For the text-containing cell, return its midpoint in [X, Y] coordinate format. 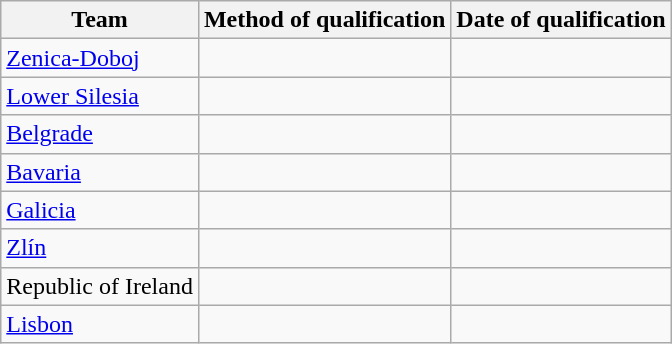
Lower Silesia [100, 96]
Method of qualification [324, 20]
Belgrade [100, 134]
Zlín [100, 248]
Republic of Ireland [100, 286]
Team [100, 20]
Zenica-Doboj [100, 58]
Galicia [100, 210]
Lisbon [100, 324]
Bavaria [100, 172]
Date of qualification [561, 20]
